Search for the cell housing the specified text and yield its [x, y] center coordinate. 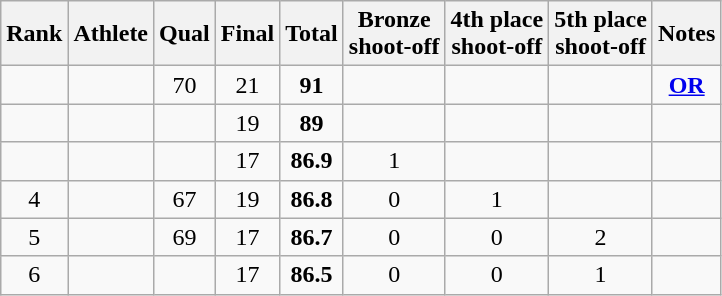
Rank [34, 34]
86.9 [312, 161]
86.7 [312, 237]
2 [601, 237]
Notes [686, 34]
89 [312, 123]
Final [247, 34]
Qual [185, 34]
4th placeshoot-off [497, 34]
Total [312, 34]
67 [185, 199]
5th placeshoot-off [601, 34]
21 [247, 85]
OR [686, 85]
86.5 [312, 275]
70 [185, 85]
91 [312, 85]
6 [34, 275]
4 [34, 199]
Athlete [111, 34]
86.8 [312, 199]
5 [34, 237]
Bronzeshoot-off [394, 34]
69 [185, 237]
